Pinpoint the cell where the given text exists, returning its (X, Y) midpoint coordinate. 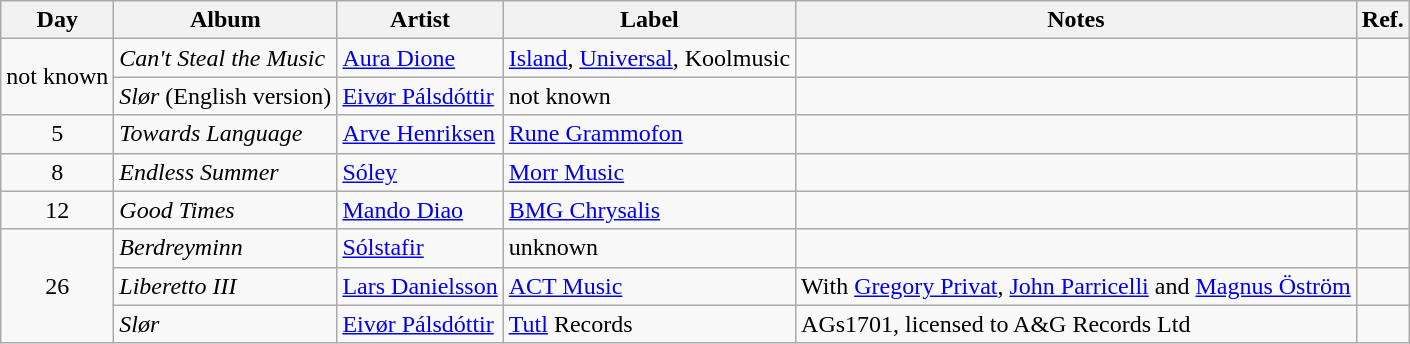
Arve Henriksen (420, 134)
unknown (649, 248)
26 (58, 286)
Sólstafir (420, 248)
Slør (English version) (226, 96)
Rune Grammofon (649, 134)
Aura Dione (420, 58)
Day (58, 20)
12 (58, 210)
AGs1701, licensed to A&G Records Ltd (1076, 324)
Towards Language (226, 134)
5 (58, 134)
Tutl Records (649, 324)
Sóley (420, 172)
Can't Steal the Music (226, 58)
8 (58, 172)
Ref. (1382, 20)
Artist (420, 20)
With Gregory Privat, John Parricelli and Magnus Öström (1076, 286)
Notes (1076, 20)
Label (649, 20)
Endless Summer (226, 172)
Liberetto III (226, 286)
Morr Music (649, 172)
ACT Music (649, 286)
Good Times (226, 210)
Slør (226, 324)
Lars Danielsson (420, 286)
Album (226, 20)
Island, Universal, Koolmusic (649, 58)
BMG Chrysalis (649, 210)
Berdreyminn (226, 248)
Mando Diao (420, 210)
